For the text-containing cell, return its midpoint in (X, Y) coordinate format. 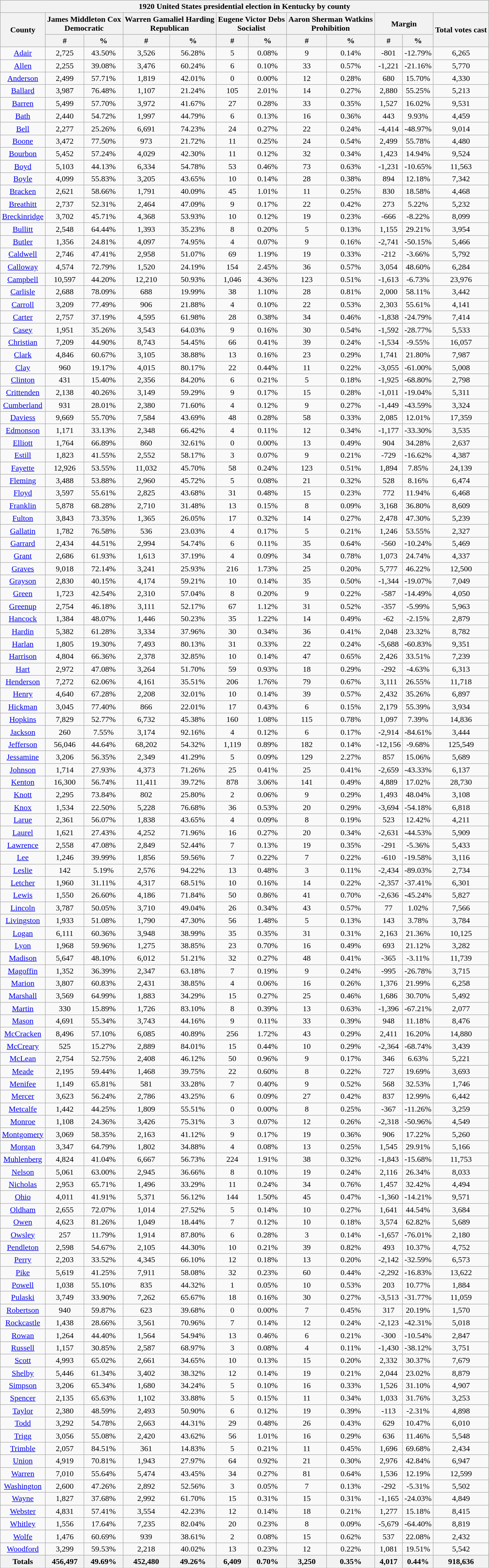
1.73% (267, 568)
7,414 (461, 317)
-12.79% (418, 53)
11.46% (418, 1436)
52.31% (104, 204)
3,597 (65, 493)
Eugene Victor DebsSocialist (252, 24)
12.18% (418, 179)
6,667 (146, 1159)
25.80% (193, 795)
1,275 (146, 945)
Total votes cast (461, 30)
70.96% (193, 1323)
73.84% (104, 795)
-1,838 (388, 317)
115 (307, 719)
26.55% (418, 682)
-113 (388, 1411)
-3,055 (388, 368)
-60.83% (418, 644)
Carlisle (23, 292)
-1,011 (388, 393)
Marshall (23, 996)
19.51% (418, 1549)
1.02% (418, 908)
Clinton (23, 380)
15.89% (104, 1009)
48.10% (104, 958)
46.22% (418, 568)
2,889 (146, 1046)
39.99% (104, 858)
1,997 (146, 116)
Nelson (23, 1172)
5,492 (461, 996)
Pulaski (23, 1298)
0.86% (267, 895)
317 (388, 1310)
Grant (23, 556)
74.95% (193, 242)
Leslie (23, 870)
866 (146, 707)
2,558 (65, 845)
Letcher (23, 883)
5,008 (461, 368)
4,387 (461, 455)
76.68% (193, 807)
56.35% (104, 757)
21.88% (193, 304)
142 (65, 870)
5,061 (65, 1172)
10.37% (418, 1247)
772 (388, 493)
64.44% (104, 229)
19.17% (104, 368)
160 (232, 719)
1,802 (146, 1147)
21.99% (418, 983)
Perry (23, 1260)
-2,659 (388, 770)
5.22% (418, 204)
Bullitt (23, 229)
41.29% (193, 757)
17.02% (418, 782)
Barren (23, 103)
8.16% (418, 481)
39.68% (193, 1310)
32.42% (418, 1185)
-67.21% (418, 1009)
11.94% (418, 493)
-2,636 (388, 895)
3,710 (146, 908)
10.77% (418, 1285)
1,556 (65, 1524)
11.79% (104, 1235)
Butler (23, 242)
7,493 (146, 644)
4,459 (461, 116)
948 (388, 1021)
-666 (388, 217)
Lyon (23, 945)
6,474 (461, 481)
38.32% (193, 1373)
-3.11% (418, 958)
6,085 (146, 1034)
17.64% (104, 1524)
6,732 (146, 719)
36.66% (193, 1172)
3,250 (307, 1561)
68,202 (146, 744)
4,919 (65, 1461)
-37.41% (418, 883)
-9.55% (418, 342)
2,203 (65, 1260)
2,048 (388, 631)
Edmonson (23, 430)
71.84% (193, 895)
3,174 (146, 732)
28.01% (104, 405)
11,563 (461, 166)
65.63% (104, 1398)
6,897 (461, 694)
Aaron Sherman WatkinsProhibition (331, 24)
2,972 (65, 669)
1,680 (146, 1386)
0.96% (267, 1059)
4,907 (461, 1386)
72.14% (104, 568)
8,496 (65, 1034)
6,691 (146, 128)
23,976 (461, 279)
1,791 (146, 192)
51.07% (193, 254)
216 (232, 568)
46.12% (193, 1059)
154 (232, 267)
7,911 (146, 1272)
-3,694 (388, 807)
4,330 (461, 78)
2,440 (65, 116)
330 (65, 1009)
44.25% (104, 1109)
Gallatin (23, 531)
59.21% (193, 581)
2,295 (65, 795)
25.93% (193, 568)
-38.12% (418, 1348)
2,552 (146, 455)
71.26% (193, 770)
24.81% (104, 242)
939 (146, 1536)
59.96% (104, 945)
42.01% (193, 78)
8,415 (461, 1511)
12,500 (461, 568)
2,655 (65, 1210)
-24.79% (418, 317)
32.53% (418, 1084)
3,751 (461, 1348)
64.99% (104, 996)
10.47% (418, 1423)
273 (388, 204)
2,686 (65, 556)
52.17% (193, 606)
-62 (388, 619)
77 (388, 908)
21.72% (193, 141)
1,393 (146, 229)
6,409 (232, 1561)
3,574 (388, 1222)
1,564 (146, 1335)
1,442 (65, 1109)
Mercer (23, 1096)
37.96% (193, 631)
894 (388, 179)
-729 (388, 455)
Menifee (23, 1084)
25.26% (104, 128)
0.81% (351, 292)
2,218 (146, 1549)
41.04% (104, 1159)
21.80% (418, 355)
53.88% (104, 481)
43.45% (193, 1474)
3,056 (65, 1436)
14,880 (461, 1034)
71.96% (193, 833)
4,050 (461, 594)
-12,156 (388, 744)
2,000 (388, 292)
4,141 (461, 304)
58.35% (104, 1134)
2,478 (388, 518)
-5.36% (418, 845)
-2.31% (418, 1411)
1,714 (65, 770)
3,569 (65, 996)
47.09% (193, 204)
84.01% (193, 1046)
-84.61% (418, 732)
Simpson (23, 1386)
17,359 (461, 418)
1,746 (461, 1084)
1,570 (461, 1310)
3,439 (461, 1046)
-610 (388, 858)
2,077 (461, 1009)
22.01% (193, 707)
3,807 (65, 983)
361 (146, 1448)
-3.66% (418, 254)
4,161 (146, 682)
-2.15% (418, 619)
42.54% (104, 594)
Calloway (23, 267)
1,476 (65, 1536)
68.97% (193, 1348)
1,438 (65, 1323)
-45.24% (418, 895)
41.25% (104, 1272)
-61.00% (418, 368)
-2,914 (388, 732)
55.34% (104, 1021)
3,543 (146, 330)
-4,414 (388, 128)
2,600 (65, 1486)
-1,657 (388, 1235)
31.76% (418, 1398)
80.13% (193, 644)
1,856 (146, 858)
82.04% (193, 1524)
54.32% (193, 744)
1,960 (65, 883)
Nicholas (23, 1185)
2,057 (65, 1448)
7,566 (461, 908)
Harrison (23, 657)
4,345 (146, 1260)
Webster (23, 1511)
4,368 (146, 217)
1.50% (267, 1197)
-801 (388, 53)
1,046 (232, 279)
Clay (23, 368)
143 (388, 920)
55.10% (104, 1285)
1,014 (146, 1210)
1,641 (388, 1210)
55.83% (104, 179)
1,527 (388, 103)
1,613 (146, 556)
81 (307, 1474)
63.18% (193, 971)
53 (232, 166)
32.01% (193, 694)
2,976 (388, 1461)
2,825 (146, 493)
38.99% (193, 933)
32.85% (193, 657)
32.61% (193, 443)
68.51% (193, 883)
59.29% (193, 393)
57.04% (193, 594)
45.71% (104, 217)
3,526 (146, 53)
43.25% (193, 1096)
4,480 (461, 141)
-50.96% (418, 1122)
1,277 (388, 1511)
835 (146, 1285)
12.99% (418, 1096)
50.05% (104, 908)
54.74% (193, 543)
59.44% (104, 1071)
-31.77% (418, 1298)
3,292 (65, 1423)
1,038 (65, 1285)
1,819 (146, 78)
80.17% (193, 368)
-14.21% (418, 1197)
4,993 (65, 1360)
9,531 (461, 103)
47 (307, 657)
43.62% (193, 1436)
-16.62% (418, 455)
59.53% (104, 1549)
2,135 (65, 1398)
1,171 (65, 430)
5,499 (65, 103)
9,351 (461, 644)
66.10% (193, 1260)
Bracken (23, 192)
57.41% (104, 1511)
Trigg (23, 1436)
Rowan (23, 1335)
72.79% (104, 267)
Clark (23, 355)
55.25% (418, 91)
3,561 (146, 1323)
2,327 (461, 531)
57.24% (104, 154)
1,686 (388, 996)
0.47% (351, 1197)
1.72% (267, 1034)
3,116 (461, 858)
Casey (23, 330)
6,573 (461, 1260)
5,533 (461, 330)
1.19% (267, 254)
Union (23, 1461)
Henry (23, 694)
-367 (388, 1109)
1920 United States presidential election in Kentucky by county (244, 7)
73 (307, 166)
1,102 (146, 1398)
2,661 (146, 1360)
12.19% (418, 1474)
3,488 (65, 481)
1,968 (65, 945)
29.21% (418, 229)
5,619 (65, 1272)
Knox (23, 807)
1.10% (267, 292)
12,210 (146, 279)
536 (146, 531)
66.89% (104, 443)
57.10% (104, 1034)
5,469 (461, 543)
49.26% (193, 1561)
5,446 (65, 1373)
6,284 (461, 267)
Estill (23, 455)
2,180 (461, 1235)
0.92% (267, 1461)
1,081 (388, 1549)
-43.59% (418, 405)
-19.04% (418, 393)
79 (307, 682)
33.13% (104, 430)
54.72% (104, 116)
26.60% (104, 895)
5,474 (146, 1474)
3,934 (461, 707)
McLean (23, 1059)
1,805 (65, 644)
Johnson (23, 770)
66.42% (193, 430)
Elliott (23, 443)
44.31% (193, 1423)
6,301 (461, 883)
54.67% (104, 1247)
Christian (23, 342)
69 (232, 254)
60.83% (104, 983)
3.78% (418, 920)
1,809 (146, 1109)
1,496 (146, 1185)
-365 (388, 958)
2,431 (146, 983)
5.19% (104, 870)
30.85% (104, 1348)
Woodford (23, 1549)
3,535 (461, 430)
5,878 (65, 506)
Jefferson (23, 744)
27.97% (193, 1461)
-8.22% (418, 217)
64 (232, 1461)
129 (307, 757)
1,446 (146, 619)
-3,513 (388, 1298)
Greenup (23, 606)
20.19% (418, 1310)
-68.80% (418, 380)
3,054 (388, 267)
-19.07% (418, 581)
-4.63% (418, 669)
Hart (23, 669)
5,103 (65, 166)
Oldham (23, 1210)
4,752 (461, 1247)
2,411 (388, 1034)
Margin (404, 24)
0.82% (351, 1247)
5,371 (146, 1197)
78.09% (104, 292)
-1,449 (388, 405)
-5,679 (388, 1524)
1,723 (65, 594)
47.26% (104, 1486)
50.93% (193, 279)
4,015 (146, 368)
3,987 (65, 91)
7,209 (65, 342)
-54.18% (418, 807)
23.03% (193, 531)
23.02% (418, 1373)
-15.68% (418, 1159)
19.30% (104, 644)
4,211 (461, 820)
Owsley (23, 1235)
57.71% (104, 78)
6.63% (418, 1059)
62.06% (104, 682)
Larue (23, 820)
7,049 (461, 581)
0.62% (351, 1536)
-2,142 (388, 1260)
36.39% (104, 971)
-212 (388, 254)
49.69% (104, 1561)
14.94% (418, 154)
21.36% (418, 933)
15.27% (104, 1046)
3,476 (146, 66)
Mason (23, 1021)
70.81% (104, 1461)
61.98% (193, 317)
Livingston (23, 920)
4,623 (65, 1222)
-21.16% (418, 66)
3,843 (65, 518)
2,587 (146, 1348)
58.66% (104, 192)
56.07% (104, 820)
Rockcastle (23, 1323)
61.93% (104, 556)
10,597 (65, 279)
1,764 (65, 443)
144 (232, 1197)
3,749 (65, 1298)
8,782 (461, 631)
2,332 (388, 1360)
9,669 (65, 418)
4,640 (65, 694)
11,411 (146, 782)
Wayne (23, 1499)
2,348 (146, 430)
3,623 (65, 1096)
-6.73% (418, 279)
59.87% (104, 1310)
39.08% (104, 66)
60.69% (104, 1536)
1,621 (65, 833)
6,468 (461, 493)
54.94% (193, 1335)
5,548 (461, 1436)
Logan (23, 933)
-291 (388, 845)
24,139 (461, 468)
431 (65, 380)
830 (388, 192)
County (23, 30)
61.34% (104, 1373)
6,947 (461, 1461)
66.36% (104, 657)
6,265 (461, 53)
9,018 (65, 568)
Carroll (23, 304)
Hickman (23, 707)
18.44% (193, 1222)
77.49% (104, 304)
5,647 (65, 958)
24.36% (104, 1122)
43.69% (193, 418)
3,948 (146, 933)
4,804 (65, 657)
693 (388, 945)
35.51% (193, 682)
-28.77% (418, 330)
40.26% (104, 393)
Allen (23, 66)
60.67% (104, 355)
56,046 (65, 744)
40.15% (104, 581)
0.67% (351, 682)
1,726 (146, 1009)
Fleming (23, 481)
-33.30% (418, 430)
4,889 (388, 782)
34.29% (193, 996)
1,468 (146, 1071)
44.64% (104, 744)
224 (232, 1159)
-1,165 (388, 1499)
92.16% (193, 732)
2,105 (146, 1247)
4,317 (146, 883)
7.85% (418, 468)
1,108 (65, 1122)
Green (23, 594)
Hancock (23, 619)
58.17% (193, 455)
7,679 (461, 1360)
16.20% (418, 1034)
30.70% (418, 996)
-1,360 (388, 1197)
5,221 (461, 1059)
43.68% (193, 493)
3,205 (146, 179)
4,468 (461, 192)
2,994 (146, 543)
60.36% (104, 933)
41.67% (193, 103)
2,548 (65, 229)
3,444 (461, 732)
537 (388, 1536)
-1,592 (388, 330)
84.51% (104, 1448)
-2,631 (388, 833)
41.55% (104, 455)
43.50% (104, 53)
Todd (23, 1423)
60.24% (193, 66)
1,155 (388, 229)
74.23% (193, 128)
1,782 (65, 531)
81.26% (104, 1222)
11,739 (461, 958)
8,033 (461, 1172)
2,849 (146, 845)
2,621 (65, 192)
Boyd (23, 166)
5,260 (461, 1134)
7,987 (461, 355)
14,836 (461, 719)
15.40% (104, 380)
39.75% (193, 1071)
528 (388, 481)
18.58% (418, 192)
61.28% (104, 631)
5,311 (461, 393)
2,347 (146, 971)
636 (388, 1436)
5,542 (461, 1549)
5,827 (461, 895)
Muhlenberg (23, 1159)
-10.54% (418, 1335)
Lincoln (23, 908)
-64.40% (418, 1524)
Garrard (23, 543)
12,599 (461, 1474)
0.40% (267, 1084)
44.40% (104, 1335)
802 (146, 795)
75.31% (193, 1122)
66 (232, 342)
Wolfe (23, 1536)
452,480 (146, 1561)
11.18% (418, 1021)
34.65% (193, 1360)
-2,318 (388, 1122)
1.48% (267, 920)
56.74% (104, 782)
42.23% (193, 1511)
1,033 (388, 1398)
33.28% (193, 1084)
443 (388, 116)
Breathitt (23, 204)
8,743 (146, 342)
63.00% (104, 1172)
9.93% (418, 116)
1.12% (267, 606)
31.48% (193, 506)
30.37% (418, 1360)
23.32% (418, 631)
-14.49% (418, 594)
3,693 (461, 1071)
6,334 (146, 166)
-5.99% (418, 606)
2,737 (65, 204)
9,571 (461, 1197)
59.56% (193, 858)
83.10% (193, 1009)
1,894 (388, 468)
Laurel (23, 833)
44.54% (418, 1210)
29.91% (418, 1147)
-89.03% (418, 870)
1.91% (267, 1159)
1,119 (232, 744)
1,149 (65, 1084)
19.69% (418, 1071)
5,502 (461, 1486)
31.10% (418, 1386)
48.07% (104, 619)
4,574 (65, 267)
29 (232, 1423)
62.82% (418, 1222)
973 (146, 141)
5,963 (461, 606)
206 (232, 682)
60 (307, 1272)
Ohio (23, 1197)
1,914 (146, 1235)
56.12% (193, 1197)
Russell (23, 1348)
-1,430 (388, 1348)
55.39% (418, 707)
34.88% (193, 1147)
84.20% (193, 380)
3,784 (461, 920)
2,958 (146, 254)
-560 (388, 543)
3,241 (146, 568)
878 (232, 782)
3,105 (146, 355)
44.32% (193, 1285)
5,792 (461, 254)
4,174 (146, 581)
4,595 (146, 317)
12.01% (418, 418)
2,830 (65, 581)
Daviess (23, 418)
-2,364 (388, 1046)
44.90% (104, 342)
4,337 (461, 556)
-9.68% (418, 744)
-1,843 (388, 1159)
8,099 (461, 217)
33.52% (104, 1260)
Monroe (23, 1122)
11,059 (461, 1298)
2,960 (146, 481)
1,097 (388, 719)
-1,344 (388, 581)
1,534 (65, 807)
26.05% (193, 518)
-2,357 (388, 883)
3,743 (146, 1021)
2,576 (146, 870)
Crittenden (23, 393)
McCreary (23, 1046)
-11.26% (418, 1109)
McCracken (23, 1034)
31.11% (104, 883)
52.56% (193, 1486)
55.64% (104, 1474)
1,107 (146, 91)
-19.58% (418, 858)
76.58% (104, 531)
69.68% (418, 1448)
1,073 (388, 556)
2,786 (146, 1096)
2,310 (146, 594)
6,818 (461, 807)
8,879 (461, 1373)
4,011 (65, 1197)
9,014 (461, 128)
5,382 (65, 631)
55.70% (104, 418)
35.23% (193, 229)
Metcalfe (23, 1109)
72.07% (104, 1210)
33.51% (418, 657)
77.40% (104, 707)
1,883 (146, 996)
3,299 (65, 1549)
Pike (23, 1272)
Boyle (23, 179)
41.12% (193, 1134)
2,725 (65, 53)
5,466 (461, 242)
68.28% (104, 506)
0.89% (267, 744)
2,426 (388, 657)
27.52% (193, 1210)
2,116 (388, 1172)
346 (388, 1059)
Harlan (23, 644)
727 (388, 1071)
Whitley (23, 1524)
-1,396 (388, 1009)
-995 (388, 971)
16,057 (461, 342)
1,550 (65, 895)
52.75% (104, 1059)
40.89% (193, 1034)
4,846 (65, 355)
27.43% (104, 833)
6,442 (461, 1096)
3,347 (65, 1147)
2,637 (461, 443)
4,849 (461, 1499)
59 (232, 669)
257 (65, 1235)
7,829 (65, 719)
2,408 (146, 1059)
21.12% (418, 945)
-300 (388, 1335)
1,352 (65, 971)
41 (307, 895)
Bell (23, 128)
3,472 (65, 141)
40.09% (193, 192)
24.74% (418, 556)
7,239 (461, 657)
2,798 (461, 380)
17.22% (418, 1134)
3,426 (146, 1122)
Caldwell (23, 254)
125,549 (461, 744)
2,356 (146, 380)
34.24% (193, 1386)
-32.59% (418, 1260)
11,753 (461, 1159)
Franklin (23, 506)
Powell (23, 1285)
6,258 (461, 983)
Marion (23, 983)
Lee (23, 858)
5,228 (146, 807)
65.71% (104, 1185)
Hopkins (23, 719)
1,823 (65, 455)
1,790 (146, 920)
Grayson (23, 581)
22.08% (418, 1536)
904 (388, 443)
629 (388, 1423)
2,879 (461, 619)
2,378 (146, 657)
1,951 (65, 330)
65.81% (104, 1084)
48.60% (418, 267)
7,342 (461, 179)
680 (388, 78)
Pendleton (23, 1247)
960 (65, 368)
4,494 (461, 1185)
2,349 (146, 757)
918,636 (461, 1561)
1.22% (267, 619)
11,032 (146, 468)
2,277 (65, 128)
-1,925 (388, 380)
39.72% (193, 782)
45.72% (193, 481)
Robertson (23, 1310)
14.83% (193, 1448)
2,688 (65, 292)
Warren (23, 1474)
58.11% (418, 292)
11,718 (461, 682)
3,442 (461, 292)
13,622 (461, 1272)
Shelby (23, 1373)
2,303 (388, 304)
4,029 (146, 154)
623 (146, 1310)
1,827 (65, 1499)
64.79% (104, 1147)
52.77% (104, 719)
2,179 (388, 707)
1,457 (388, 1185)
3,108 (461, 795)
0.50% (351, 581)
1,376 (388, 983)
256 (232, 1034)
4,373 (146, 770)
2,663 (146, 1423)
6,137 (461, 770)
44.16% (193, 1021)
52.44% (193, 845)
837 (388, 1096)
61.70% (193, 1499)
-357 (388, 606)
1,884 (461, 1285)
-10.65% (418, 166)
51.08% (104, 920)
24.19% (193, 267)
51.70% (193, 669)
-76.01% (418, 1235)
4,252 (146, 833)
2,420 (146, 1436)
6,313 (461, 669)
-1,231 (388, 166)
3,168 (388, 506)
4,824 (65, 1159)
Martin (23, 1009)
Bath (23, 116)
1,741 (388, 355)
2,195 (65, 1071)
51.21% (193, 958)
1,049 (146, 1222)
3,259 (461, 1109)
56.28% (193, 53)
2,044 (388, 1373)
2,746 (65, 254)
1,696 (388, 1448)
105 (232, 91)
42.30% (193, 154)
1,423 (388, 154)
44.79% (193, 116)
5,909 (461, 833)
1,526 (388, 1386)
-2,434 (388, 870)
Floyd (23, 493)
38.61% (193, 1536)
50.90% (193, 1411)
44.30% (193, 1247)
4,898 (461, 1411)
James Middleton CoxDemocratic (84, 24)
28,730 (461, 782)
2,992 (146, 1499)
Montgomery (23, 1134)
94.22% (193, 870)
53.93% (193, 217)
3,972 (146, 103)
-5.31% (418, 1486)
8,476 (461, 1021)
Jessamine (23, 757)
6,012 (146, 958)
6,111 (65, 933)
58.08% (193, 1272)
Jackson (23, 732)
7,235 (146, 1524)
5,166 (461, 1147)
67.28% (104, 694)
15.06% (418, 757)
36.80% (418, 506)
22.50% (104, 807)
44.13% (104, 166)
Trimble (23, 1448)
38.88% (193, 355)
Carter (23, 317)
57.70% (104, 103)
65.02% (104, 1360)
50.23% (193, 619)
1,545 (388, 1147)
8,609 (461, 506)
581 (146, 1084)
Henderson (23, 682)
3,069 (65, 1134)
Hardin (23, 631)
45.70% (193, 468)
Taylor (23, 1411)
2,945 (146, 1172)
Ballard (23, 91)
3,334 (146, 631)
Cumberland (23, 405)
7,272 (65, 682)
Boone (23, 141)
523 (388, 820)
688 (146, 292)
1.08% (267, 719)
21.24% (193, 91)
Magoffin (23, 971)
3,209 (65, 304)
3,402 (146, 1373)
Madison (23, 958)
-68.74% (418, 1046)
0.76% (351, 1185)
456,497 (65, 1561)
46.18% (104, 606)
27.93% (104, 770)
3,045 (65, 707)
-587 (388, 594)
Lewis (23, 895)
76.48% (104, 91)
Owen (23, 1222)
4,831 (65, 1511)
3,149 (146, 393)
Campbell (23, 279)
0.30% (351, 1461)
Totals (23, 1561)
Lawrence (23, 845)
6,010 (461, 1423)
-44.53% (418, 833)
3,324 (461, 405)
67 (232, 606)
87.80% (193, 1235)
-1,177 (388, 430)
0.93% (267, 669)
12,926 (65, 468)
7.39% (418, 719)
1,365 (146, 518)
-16.83% (418, 1272)
Fayette (23, 468)
54.45% (193, 342)
-42.31% (418, 1323)
Bourbon (23, 154)
26.34% (418, 1172)
-5,688 (388, 644)
65.34% (104, 1386)
16.02% (418, 103)
260 (65, 732)
1,943 (146, 1461)
1,157 (65, 1348)
12.42% (418, 820)
5,232 (461, 204)
48.04% (418, 795)
4.36% (267, 279)
493 (388, 1247)
Fulton (23, 518)
Breckinridge (23, 217)
-1,534 (388, 342)
40.02% (193, 1549)
10,125 (461, 933)
141 (307, 782)
-2,741 (388, 242)
48.59% (104, 1411)
4,186 (146, 895)
2.45% (267, 267)
4,549 (461, 1122)
-48.97% (418, 128)
2,892 (146, 1486)
19.99% (193, 292)
857 (388, 757)
5,018 (461, 1323)
1,356 (65, 242)
1,838 (146, 820)
2.01% (267, 91)
860 (146, 443)
-1,221 (388, 66)
4,691 (65, 1021)
7,584 (146, 418)
4,097 (146, 242)
5,777 (388, 568)
7,010 (65, 1474)
4,099 (65, 179)
Knott (23, 795)
Anderson (23, 78)
203 (388, 1285)
940 (65, 1310)
15.70% (418, 78)
73.35% (104, 518)
45.38% (193, 719)
Meade (23, 1071)
2,208 (146, 694)
3,253 (461, 1398)
71.60% (193, 405)
931 (65, 405)
2,138 (65, 393)
33.90% (104, 1298)
3,684 (461, 1210)
Kenton (23, 782)
1.76% (267, 682)
182 (307, 744)
16,300 (65, 782)
3,702 (65, 217)
55.08% (104, 1436)
2,598 (65, 1247)
2.27% (351, 757)
2,734 (461, 870)
-24.03% (418, 1499)
37.68% (104, 1499)
2,464 (146, 204)
56.73% (193, 1159)
5,770 (461, 66)
-26.78% (418, 971)
0.65% (351, 657)
3,554 (146, 1511)
77.50% (104, 141)
2,847 (461, 1335)
-10.24% (418, 543)
Scott (23, 1360)
42.84% (418, 1461)
3,282 (461, 945)
5,452 (65, 154)
33.88% (193, 1398)
3,715 (461, 971)
55.78% (418, 141)
49.04% (193, 908)
56.24% (104, 1096)
2,493 (146, 1411)
44.20% (104, 279)
2,953 (65, 1185)
0.60% (267, 1071)
-2,292 (388, 1272)
2,085 (388, 418)
5,433 (461, 845)
28.66% (104, 1323)
-50.15% (418, 242)
41.91% (104, 1197)
1,536 (388, 1474)
2,757 (65, 317)
-43.33% (418, 770)
3,954 (461, 229)
5,213 (461, 91)
2,880 (388, 91)
4,017 (388, 1561)
525 (65, 1046)
65.67% (193, 1298)
9,524 (461, 154)
8,819 (461, 1524)
Washington (23, 1486)
1,264 (65, 1335)
2,710 (146, 506)
3,787 (65, 908)
-2,123 (388, 1323)
15.18% (418, 1511)
1,520 (146, 267)
3.06% (267, 782)
2,255 (65, 66)
Graves (23, 568)
44.51% (104, 543)
7,262 (146, 1298)
33.29% (193, 1185)
3,264 (146, 669)
Spencer (23, 1398)
Morgan (23, 1147)
1 (232, 1285)
568 (388, 1084)
1,933 (65, 920)
55.51% (193, 1109)
64.03% (193, 330)
-1,613 (388, 279)
7.55% (104, 732)
1,384 (65, 619)
2,361 (65, 820)
5,239 (461, 518)
47.41% (104, 254)
34.28% (418, 443)
1,493 (388, 795)
Adair (23, 53)
Warren Gamaliel HardingRepublican (170, 24)
